For the text-containing cell, return its midpoint in [x, y] coordinate format. 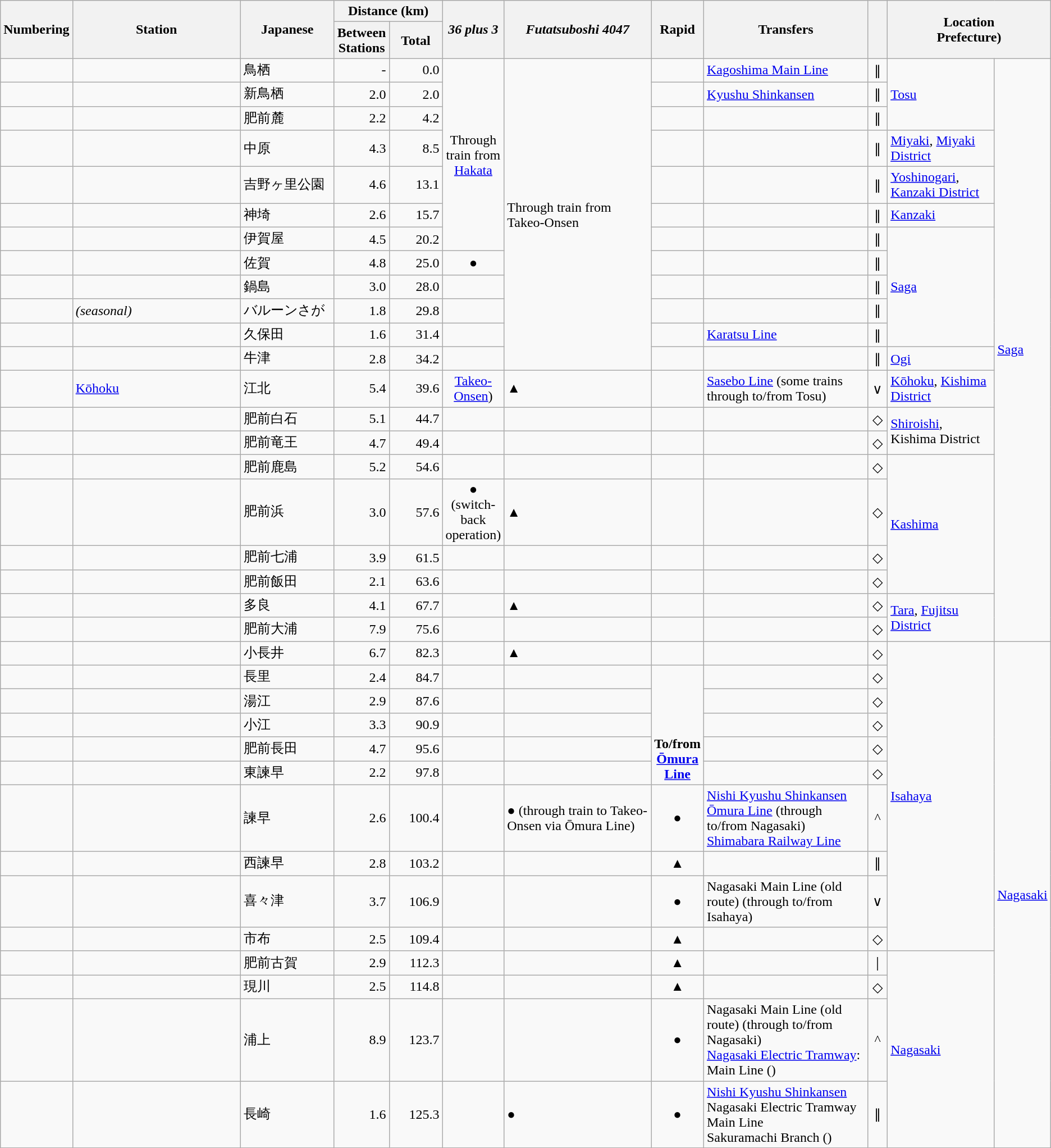
神埼 [287, 216]
To/from Ōmura Line [678, 725]
2.1 [362, 582]
Shiroishi, Kishima District [941, 431]
Takeo-Onsen) [473, 389]
肥前浜 [287, 512]
肥前七浦 [287, 557]
4.3 [362, 148]
Kōhoku, Kishima District [941, 389]
Numbering [36, 29]
Location Prefecture) [969, 29]
97.8 [415, 773]
109.4 [415, 939]
｜ [878, 963]
肥前大浦 [287, 629]
Ogi [941, 358]
Through train from Hakata [473, 155]
Rapid [678, 29]
Transfers [785, 29]
Karatsu Line [785, 335]
3.9 [362, 557]
57.6 [415, 512]
Yoshinogari, Kanzaki District [941, 185]
中原 [287, 148]
鳥栖 [287, 71]
63.6 [415, 582]
喜々津 [287, 901]
● (switch-back operation) [473, 512]
諫早 [287, 818]
106.9 [415, 901]
Sasebo Line (some trains through to/from Tosu) [785, 389]
75.6 [415, 629]
7.9 [362, 629]
肥前古賀 [287, 963]
67.7 [415, 605]
BetweenStations [362, 40]
54.6 [415, 467]
佐賀 [287, 263]
Kyushu Shinkansen [785, 94]
Japanese [287, 29]
3.7 [362, 901]
市布 [287, 939]
小江 [287, 725]
● (through train to Takeo-Onsen via Ōmura Line) [578, 818]
5.2 [362, 467]
Through train from Takeo-Onsen [578, 215]
31.4 [415, 335]
13.1 [415, 185]
4.8 [362, 263]
82.3 [415, 654]
1.8 [362, 311]
95.6 [415, 749]
125.3 [415, 1114]
Nishi Kyushu ShinkansenNagasaki Electric Tramway Main LineSakuramachi Branch () [785, 1114]
湯江 [287, 701]
36 plus 3 [473, 29]
5.4 [362, 389]
15.7 [415, 216]
西諫早 [287, 864]
44.7 [415, 419]
肥前長田 [287, 749]
肥前白石 [287, 419]
112.3 [415, 963]
0.0 [415, 71]
4.2 [415, 118]
Kagoshima Main Line [785, 71]
2.4 [362, 677]
4.1 [362, 605]
100.4 [415, 818]
肥前飯田 [287, 582]
Futatsuboshi 4047 [578, 29]
29.8 [415, 311]
84.7 [415, 677]
長里 [287, 677]
123.7 [415, 1040]
Isahaya [941, 796]
Nagasaki Main Line (old route) (through to/from Isahaya) [785, 901]
Kashima [941, 525]
34.2 [415, 358]
Kōhoku [156, 389]
東諫早 [287, 773]
4.6 [362, 185]
Kanzaki [941, 216]
江北 [287, 389]
- [362, 71]
Nishi Kyushu Shinkansen Ōmura Line (through to/from Nagasaki)Shimabara Railway Line [785, 818]
49.4 [415, 443]
87.6 [415, 701]
28.0 [415, 286]
Station [156, 29]
肥前竜王 [287, 443]
8.9 [362, 1040]
114.8 [415, 987]
90.9 [415, 725]
久保田 [287, 335]
小長井 [287, 654]
肥前麓 [287, 118]
多良 [287, 605]
バルーンさが [287, 311]
3.3 [362, 725]
Tara, Fujitsu District [941, 618]
Tosu [941, 94]
6.7 [362, 654]
浦上 [287, 1040]
Nagasaki Main Line (old route) (through to/from Nagasaki)Nagasaki Electric Tramway: Main Line () [785, 1040]
長崎 [287, 1114]
Miyaki, Miyaki District [941, 148]
103.2 [415, 864]
肥前鹿島 [287, 467]
新鳥栖 [287, 94]
5.1 [362, 419]
39.6 [415, 389]
牛津 [287, 358]
現川 [287, 987]
鍋島 [287, 286]
Total [415, 40]
伊賀屋 [287, 239]
Distance (km) [389, 11]
20.2 [415, 239]
25.0 [415, 263]
61.5 [415, 557]
4.5 [362, 239]
吉野ヶ里公園 [287, 185]
(seasonal) [156, 311]
8.5 [415, 148]
